Provide the (x, y) coordinate of the cell's center where the given text is located.  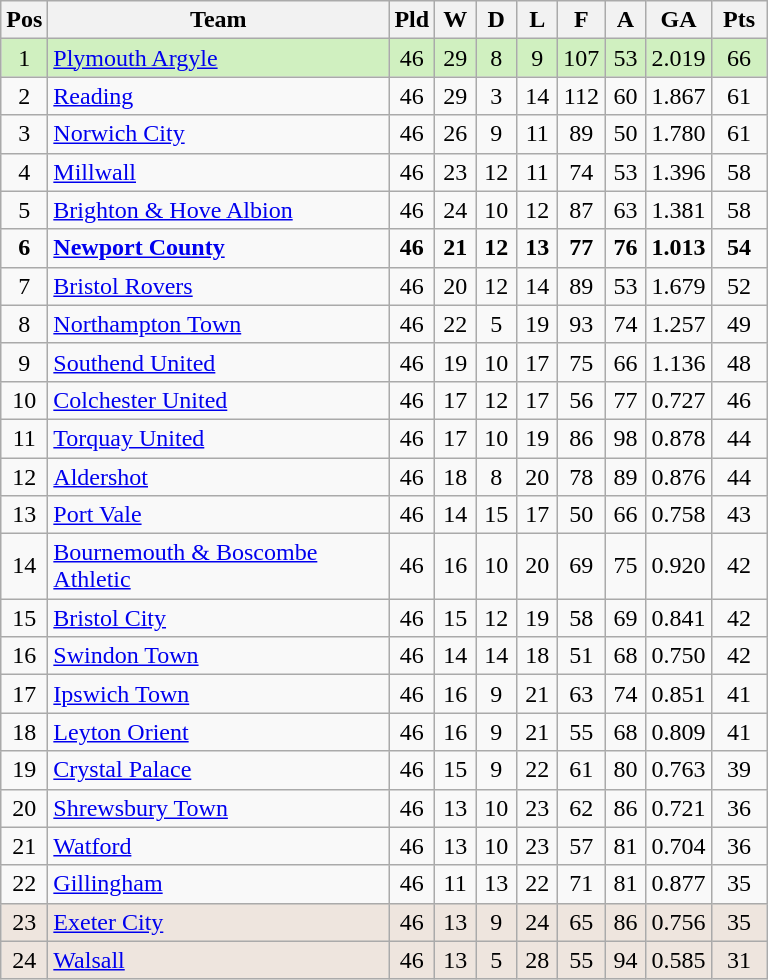
4 (24, 172)
0.841 (678, 618)
57 (582, 846)
0.758 (678, 515)
62 (582, 808)
0.878 (678, 438)
Pos (24, 20)
112 (582, 96)
98 (626, 438)
0.877 (678, 884)
Pts (739, 20)
49 (739, 324)
Norwich City (218, 134)
A (626, 20)
D (496, 20)
51 (582, 656)
56 (582, 400)
0.763 (678, 770)
1 (24, 58)
Plymouth Argyle (218, 58)
93 (582, 324)
43 (739, 515)
0.704 (678, 846)
0.920 (678, 566)
Brighton & Hove Albion (218, 210)
W (456, 20)
1.396 (678, 172)
0.756 (678, 922)
28 (538, 960)
Aldershot (218, 477)
80 (626, 770)
0.721 (678, 808)
26 (456, 134)
39 (739, 770)
71 (582, 884)
Port Vale (218, 515)
Crystal Palace (218, 770)
1.136 (678, 362)
76 (626, 248)
L (538, 20)
Walsall (218, 960)
Swindon Town (218, 656)
GA (678, 20)
7 (24, 286)
Bournemouth & Boscombe Athletic (218, 566)
Gillingham (218, 884)
Exeter City (218, 922)
Pld (412, 20)
F (582, 20)
Bristol City (218, 618)
0.750 (678, 656)
1.867 (678, 96)
Shrewsbury Town (218, 808)
Torquay United (218, 438)
52 (739, 286)
65 (582, 922)
60 (626, 96)
87 (582, 210)
0.876 (678, 477)
0.809 (678, 732)
Team (218, 20)
1.679 (678, 286)
Colchester United (218, 400)
0.851 (678, 694)
Newport County (218, 248)
Watford (218, 846)
2 (24, 96)
1.780 (678, 134)
Northampton Town (218, 324)
Ipswich Town (218, 694)
1.381 (678, 210)
78 (582, 477)
Southend United (218, 362)
Reading (218, 96)
Leyton Orient (218, 732)
107 (582, 58)
1.257 (678, 324)
48 (739, 362)
6 (24, 248)
54 (739, 248)
0.727 (678, 400)
94 (626, 960)
1.013 (678, 248)
Millwall (218, 172)
31 (739, 960)
Bristol Rovers (218, 286)
0.585 (678, 960)
2.019 (678, 58)
